Provide the [X, Y] coordinate of the cell's center where the given text is located.  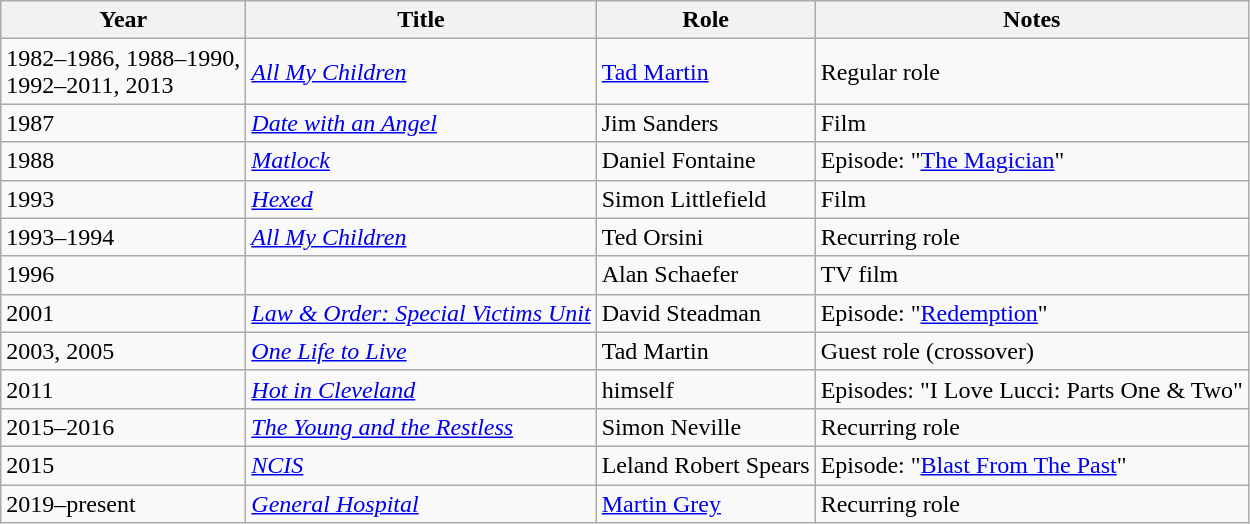
2003, 2005 [124, 351]
Notes [1032, 20]
Year [124, 20]
Regular role [1032, 72]
TV film [1032, 275]
General Hospital [421, 503]
Leland Robert Spears [706, 465]
2001 [124, 313]
Guest role (crossover) [1032, 351]
Ted Orsini [706, 237]
1993 [124, 199]
Jim Sanders [706, 123]
1993–1994 [124, 237]
Episode: "Redemption" [1032, 313]
2015 [124, 465]
1988 [124, 161]
Episode: "The Magician" [1032, 161]
1982–1986, 1988–1990, 1992–2011, 2013 [124, 72]
NCIS [421, 465]
Martin Grey [706, 503]
Episodes: "I Love Lucci: Parts One & Two" [1032, 389]
Role [706, 20]
Episode: "Blast From The Past" [1032, 465]
Title [421, 20]
2015–2016 [124, 427]
One Life to Live [421, 351]
Simon Littlefield [706, 199]
Law & Order: Special Victims Unit [421, 313]
Alan Schaefer [706, 275]
Simon Neville [706, 427]
himself [706, 389]
Matlock [421, 161]
The Young and the Restless [421, 427]
Date with an Angel [421, 123]
1987 [124, 123]
Hexed [421, 199]
2019–present [124, 503]
2011 [124, 389]
David Steadman [706, 313]
Daniel Fontaine [706, 161]
Hot in Cleveland [421, 389]
1996 [124, 275]
